For the text-containing cell, return its midpoint in [X, Y] coordinate format. 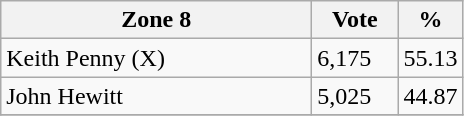
Keith Penny (X) [156, 58]
6,175 [355, 58]
Vote [355, 20]
John Hewitt [156, 96]
44.87 [430, 96]
55.13 [430, 58]
5,025 [355, 96]
Zone 8 [156, 20]
% [430, 20]
